Find where the given text appears and provide that cell's center as [X, Y] coordinate. 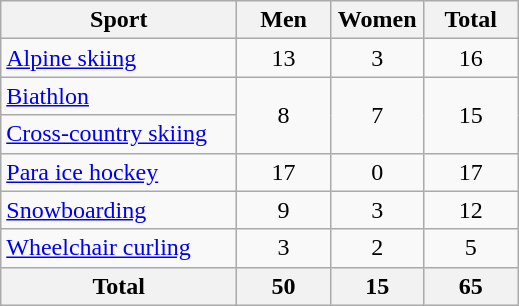
Snowboarding [119, 210]
16 [471, 58]
2 [377, 248]
Women [377, 20]
65 [471, 286]
13 [284, 58]
Wheelchair curling [119, 248]
Alpine skiing [119, 58]
Para ice hockey [119, 172]
5 [471, 248]
Sport [119, 20]
Cross-country skiing [119, 134]
8 [284, 115]
9 [284, 210]
0 [377, 172]
Biathlon [119, 96]
7 [377, 115]
50 [284, 286]
12 [471, 210]
Men [284, 20]
